Provide the (x, y) coordinate of the cell's center where the given text is located.  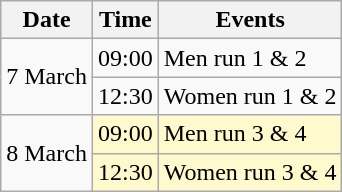
Date (47, 20)
Women run 1 & 2 (250, 96)
Men run 1 & 2 (250, 58)
Women run 3 & 4 (250, 172)
8 March (47, 153)
7 March (47, 77)
Men run 3 & 4 (250, 134)
Time (125, 20)
Events (250, 20)
